Pinpoint the cell where the given text exists, returning its (x, y) midpoint coordinate. 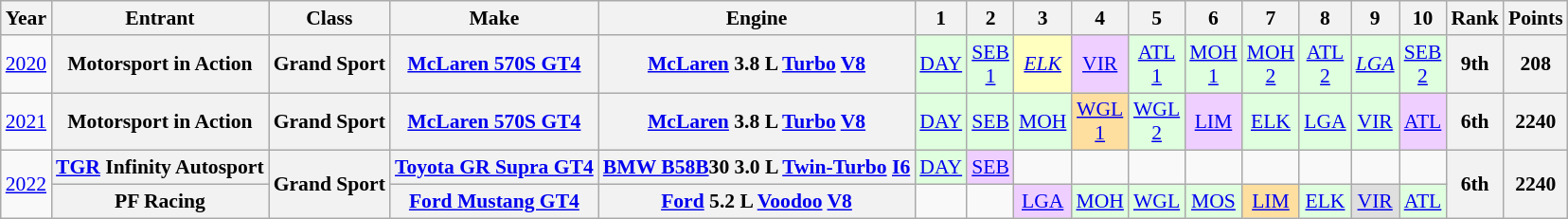
BMW B58B30 3.0 L Twin-Turbo I6 (757, 168)
2 (990, 18)
5 (1157, 18)
Rank (1475, 18)
Make (494, 18)
TGR Infinity Autosport (160, 168)
4 (1100, 18)
Year (27, 18)
SEB1 (990, 64)
Engine (757, 18)
Ford 5.2 L Voodoo V8 (757, 202)
MOH2 (1271, 64)
2020 (27, 64)
WGL (1157, 202)
ATL2 (1325, 64)
Entrant (160, 18)
MOS (1214, 202)
9th (1475, 64)
8 (1325, 18)
MOH1 (1214, 64)
10 (1423, 18)
WGL1 (1100, 121)
1 (941, 18)
WGL2 (1157, 121)
Ford Mustang GT4 (494, 202)
Class (330, 18)
7 (1271, 18)
9 (1375, 18)
6 (1214, 18)
208 (1536, 64)
2022 (27, 184)
Points (1536, 18)
2021 (27, 121)
PF Racing (160, 202)
ATL1 (1157, 64)
SEB2 (1423, 64)
3 (1043, 18)
Toyota GR Supra GT4 (494, 168)
